For the text-containing cell, return its midpoint in (X, Y) coordinate format. 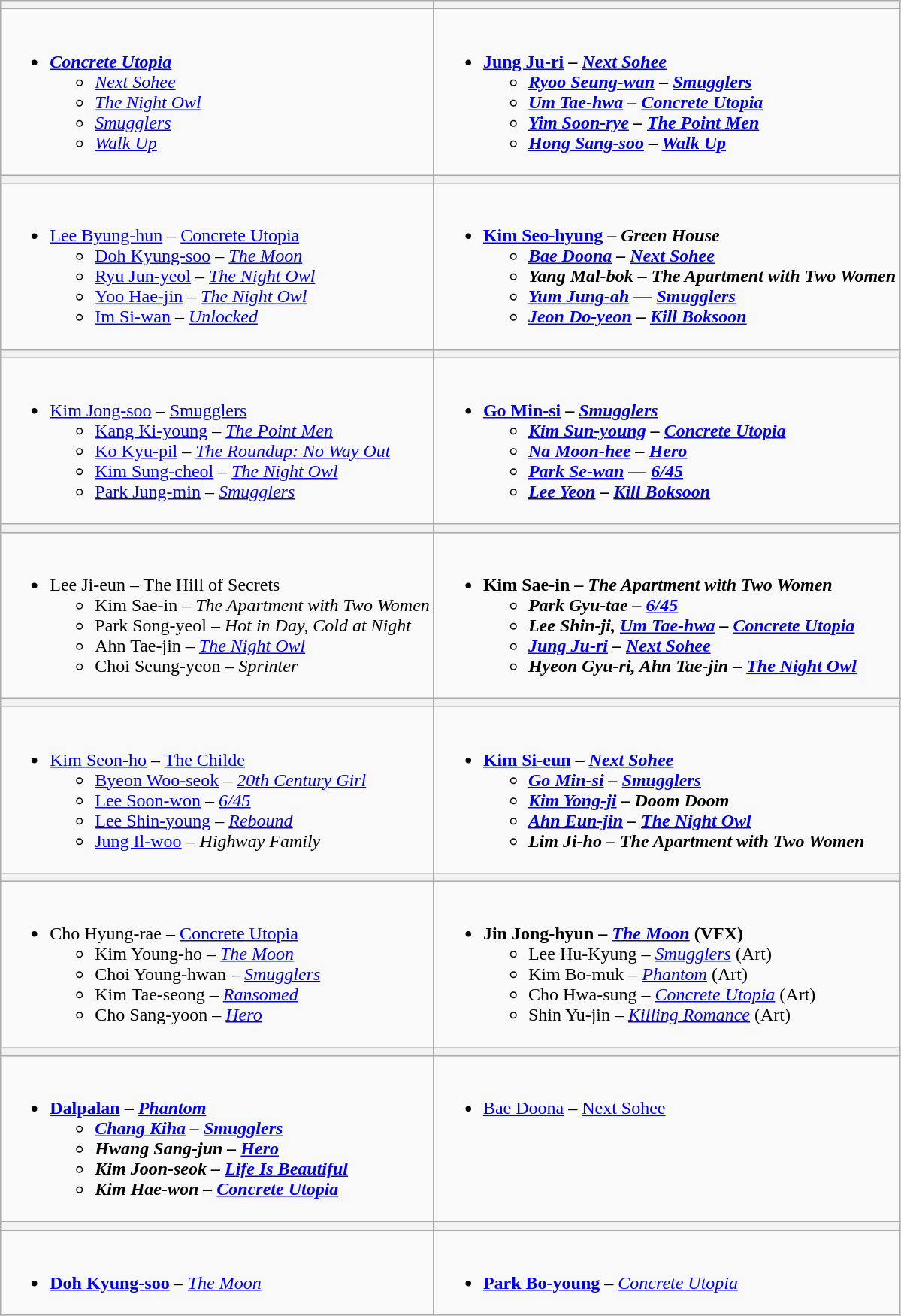
Kim Seo-hyung – Green HouseBae Doona – Next SoheeYang Mal-bok – The Apartment with Two WomenYum Jung-ah — SmugglersJeon Do-yeon – Kill Boksoon (667, 266)
Cho Hyung-rae – Concrete UtopiaKim Young-ho – The MoonChoi Young-hwan – SmugglersKim Tae-seong – RansomedCho Sang-yoon – Hero (218, 964)
Park Bo-young – Concrete Utopia (667, 1273)
Kim Si-eun – Next SoheeGo Min-si – SmugglersKim Yong-ji – Doom DoomAhn Eun-jin – The Night OwlLim Ji-ho – The Apartment with Two Women (667, 789)
Go Min-si – SmugglersKim Sun-young – Concrete UtopiaNa Moon-hee – HeroPark Se-wan — 6/45Lee Yeon – Kill Boksoon (667, 440)
Concrete UtopiaNext SoheeThe Night OwlSmugglersWalk Up (218, 92)
Kim Jong-soo – SmugglersKang Ki-young – The Point MenKo Kyu-pil – The Roundup: No Way OutKim Sung-cheol – The Night OwlPark Jung-min – Smugglers (218, 440)
Lee Byung-hun – Concrete UtopiaDoh Kyung-soo – The MoonRyu Jun-yeol – The Night OwlYoo Hae-jin – The Night OwlIm Si-wan – Unlocked (218, 266)
Dalpalan – PhantomChang Kiha – SmugglersHwang Sang-jun – HeroKim Joon-seok – Life Is BeautifulKim Hae-won – Concrete Utopia (218, 1139)
Doh Kyung-soo – The Moon (218, 1273)
Bae Doona – Next Sohee (667, 1139)
Kim Seon-ho – The ChildeByeon Woo-seok – 20th Century GirlLee Soon-won – 6/45Lee Shin-young – ReboundJung Il-woo – Highway Family (218, 789)
Jung Ju-ri – Next SoheeRyoo Seung-wan – SmugglersUm Tae-hwa – Concrete UtopiaYim Soon-rye – The Point MenHong Sang-soo – Walk Up (667, 92)
